Extract the (x, y) coordinate from the center of the cell holding the provided text.  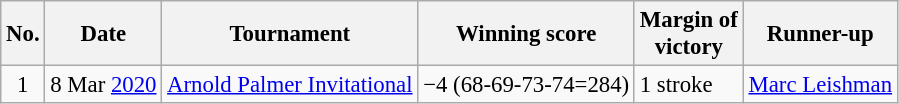
8 Mar 2020 (104, 85)
Marc Leishman (820, 85)
Margin ofvictory (688, 34)
Runner-up (820, 34)
−4 (68-69-73-74=284) (526, 85)
1 (23, 85)
1 stroke (688, 85)
Arnold Palmer Invitational (290, 85)
Tournament (290, 34)
Date (104, 34)
Winning score (526, 34)
No. (23, 34)
